Capture the cell that displays the provided text and extract its [X, Y] central coordinate. 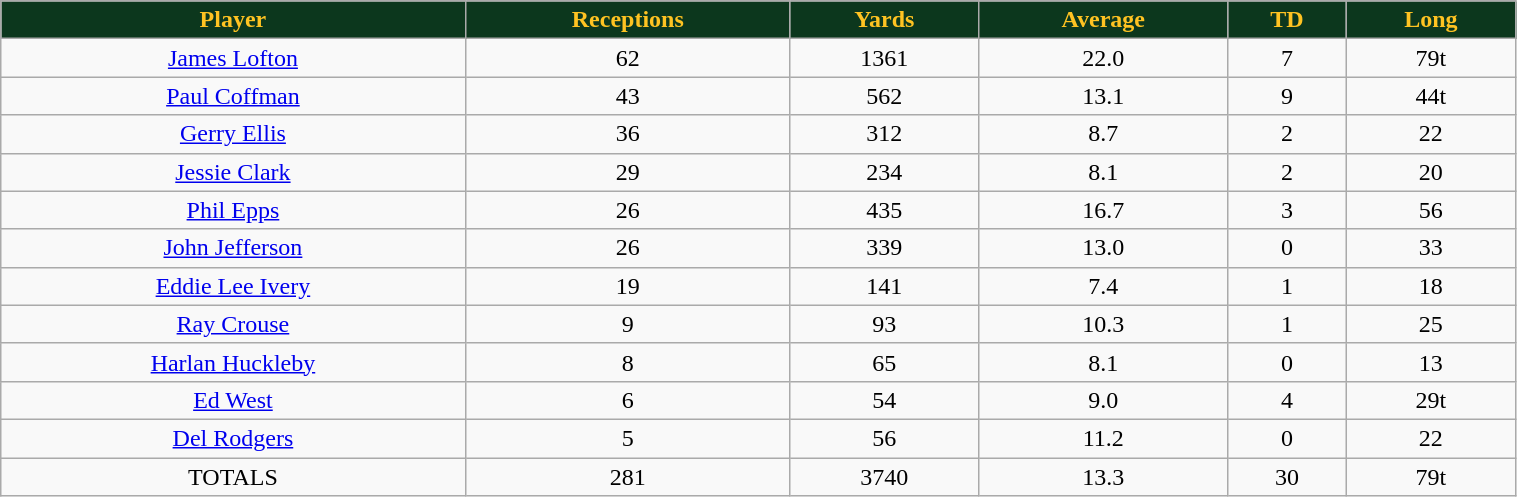
Gerry Ellis [233, 134]
29 [628, 172]
33 [1431, 248]
13.3 [1103, 477]
Paul Coffman [233, 96]
TD [1286, 20]
TOTALS [233, 477]
10.3 [1103, 324]
339 [884, 248]
6 [628, 400]
312 [884, 134]
Jessie Clark [233, 172]
43 [628, 96]
5 [628, 438]
562 [884, 96]
8 [628, 362]
Yards [884, 20]
8.7 [1103, 134]
Ray Crouse [233, 324]
30 [1286, 477]
11.2 [1103, 438]
54 [884, 400]
3740 [884, 477]
20 [1431, 172]
Ed West [233, 400]
Harlan Huckleby [233, 362]
Average [1103, 20]
19 [628, 286]
29t [1431, 400]
44t [1431, 96]
93 [884, 324]
4 [1286, 400]
25 [1431, 324]
13 [1431, 362]
1361 [884, 58]
7.4 [1103, 286]
3 [1286, 210]
36 [628, 134]
234 [884, 172]
John Jefferson [233, 248]
13.0 [1103, 248]
Player [233, 20]
Phil Epps [233, 210]
281 [628, 477]
9.0 [1103, 400]
16.7 [1103, 210]
22.0 [1103, 58]
435 [884, 210]
Long [1431, 20]
65 [884, 362]
Eddie Lee Ivery [233, 286]
141 [884, 286]
7 [1286, 58]
Receptions [628, 20]
Del Rodgers [233, 438]
James Lofton [233, 58]
18 [1431, 286]
62 [628, 58]
13.1 [1103, 96]
